Pinpoint the cell where the given text exists, returning its (X, Y) midpoint coordinate. 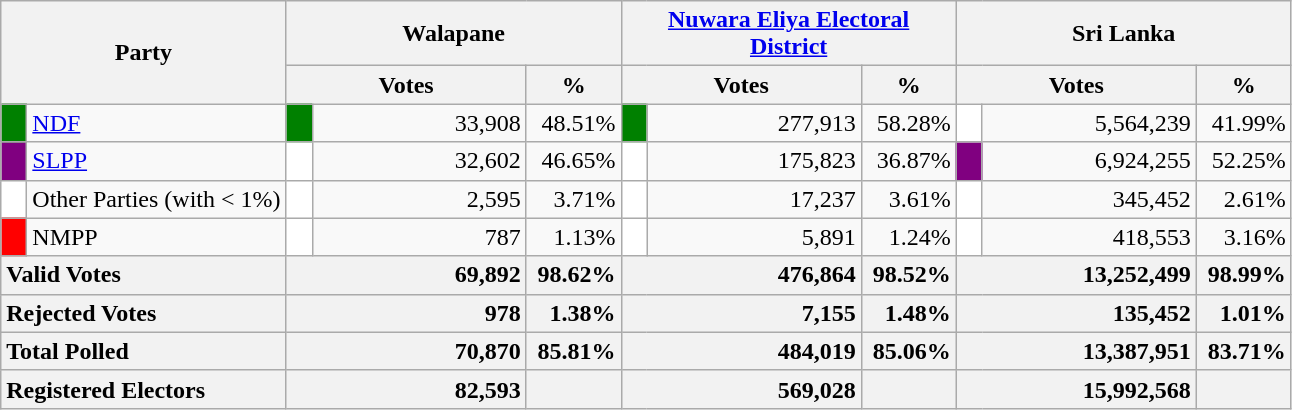
Sri Lanka (1124, 34)
Other Parties (with < 1%) (156, 199)
83.71% (1244, 351)
1.01% (1244, 313)
Nuwara Eliya Electoral District (788, 34)
1.38% (574, 313)
Valid Votes (144, 275)
13,252,499 (1076, 275)
5,891 (754, 237)
1.48% (908, 313)
175,823 (754, 161)
2,595 (419, 199)
3.71% (574, 199)
SLPP (156, 161)
1.13% (574, 237)
787 (419, 237)
418,553 (1089, 237)
3.61% (908, 199)
85.81% (574, 351)
33,908 (419, 123)
3.16% (1244, 237)
Registered Electors (144, 389)
5,564,239 (1089, 123)
476,864 (741, 275)
2.61% (1244, 199)
70,870 (406, 351)
46.65% (574, 161)
7,155 (741, 313)
82,593 (406, 389)
98.62% (574, 275)
41.99% (1244, 123)
32,602 (419, 161)
69,892 (406, 275)
17,237 (754, 199)
Rejected Votes (144, 313)
1.24% (908, 237)
36.87% (908, 161)
277,913 (754, 123)
15,992,568 (1076, 389)
484,019 (741, 351)
978 (406, 313)
569,028 (741, 389)
58.28% (908, 123)
48.51% (574, 123)
NMPP (156, 237)
85.06% (908, 351)
98.52% (908, 275)
Walapane (454, 34)
52.25% (1244, 161)
345,452 (1089, 199)
Party (144, 52)
Total Polled (144, 351)
98.99% (1244, 275)
13,387,951 (1076, 351)
135,452 (1076, 313)
NDF (156, 123)
6,924,255 (1089, 161)
